Capture the cell that displays the provided text and extract its (X, Y) central coordinate. 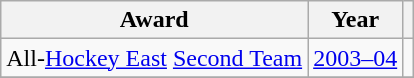
Award (154, 20)
All-Hockey East Second Team (154, 58)
Year (356, 20)
2003–04 (356, 58)
